Detect which cell encompasses the target text, then output its [X, Y] center coordinate. 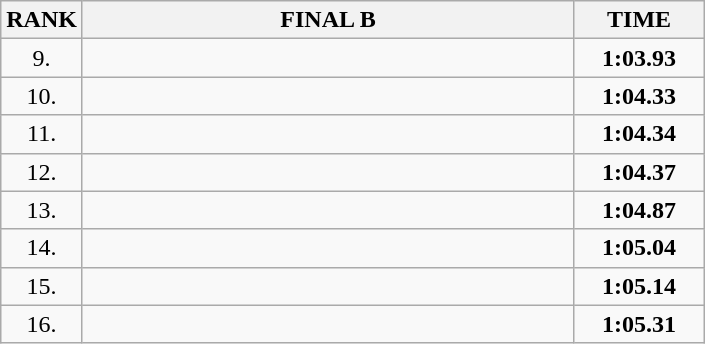
1:05.14 [640, 286]
1:03.93 [640, 58]
RANK [42, 20]
9. [42, 58]
1:04.34 [640, 134]
10. [42, 96]
14. [42, 248]
FINAL B [328, 20]
15. [42, 286]
1:05.31 [640, 324]
13. [42, 210]
16. [42, 324]
1:04.37 [640, 172]
TIME [640, 20]
12. [42, 172]
1:04.33 [640, 96]
1:04.87 [640, 210]
11. [42, 134]
1:05.04 [640, 248]
